Provide the (X, Y) coordinate of the cell's center where the given text is located.  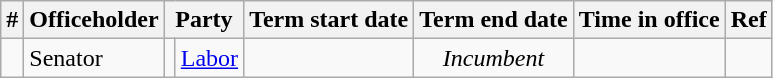
Ref (748, 20)
Term start date (329, 20)
# (12, 20)
Senator (94, 58)
Labor (209, 58)
Officeholder (94, 20)
Time in office (649, 20)
Incumbent (494, 58)
Party (204, 20)
Term end date (494, 20)
